Identify which cell holds the provided text, then report its (x, y) central coordinate. 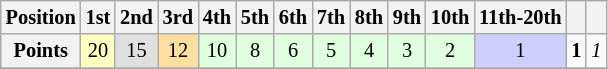
6 (293, 51)
3rd (178, 17)
2 (450, 51)
15 (136, 51)
4 (369, 51)
12 (178, 51)
11th-20th (520, 17)
20 (98, 51)
3 (407, 51)
4th (217, 17)
8th (369, 17)
7th (331, 17)
10th (450, 17)
Points (41, 51)
1st (98, 17)
2nd (136, 17)
5 (331, 51)
10 (217, 51)
5th (255, 17)
Position (41, 17)
6th (293, 17)
9th (407, 17)
8 (255, 51)
